Output the (x, y) coordinate of the center of the cell containing the given text.  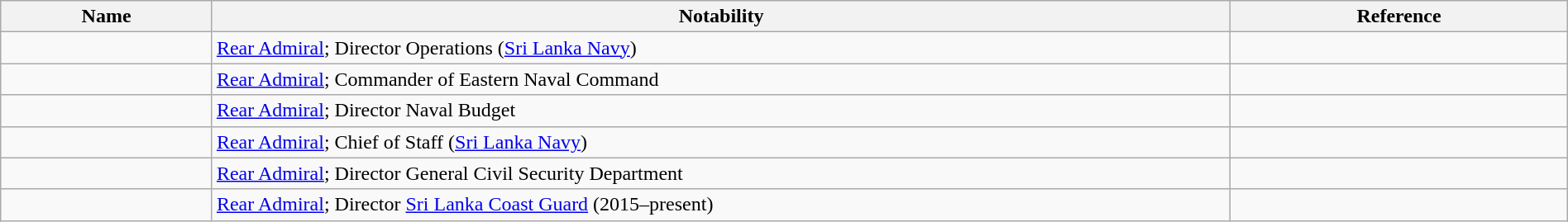
Rear Admiral; Director Naval Budget (721, 111)
Rear Admiral; Director Sri Lanka Coast Guard (2015–present) (721, 205)
Rear Admiral; Director General Civil Security Department (721, 173)
Rear Admiral; Director Operations (Sri Lanka Navy) (721, 48)
Name (107, 17)
Rear Admiral; Commander of Eastern Naval Command (721, 79)
Rear Admiral; Chief of Staff (Sri Lanka Navy) (721, 142)
Reference (1399, 17)
Notability (721, 17)
